Locate the cell with the specified text and output its [x, y] center coordinate. 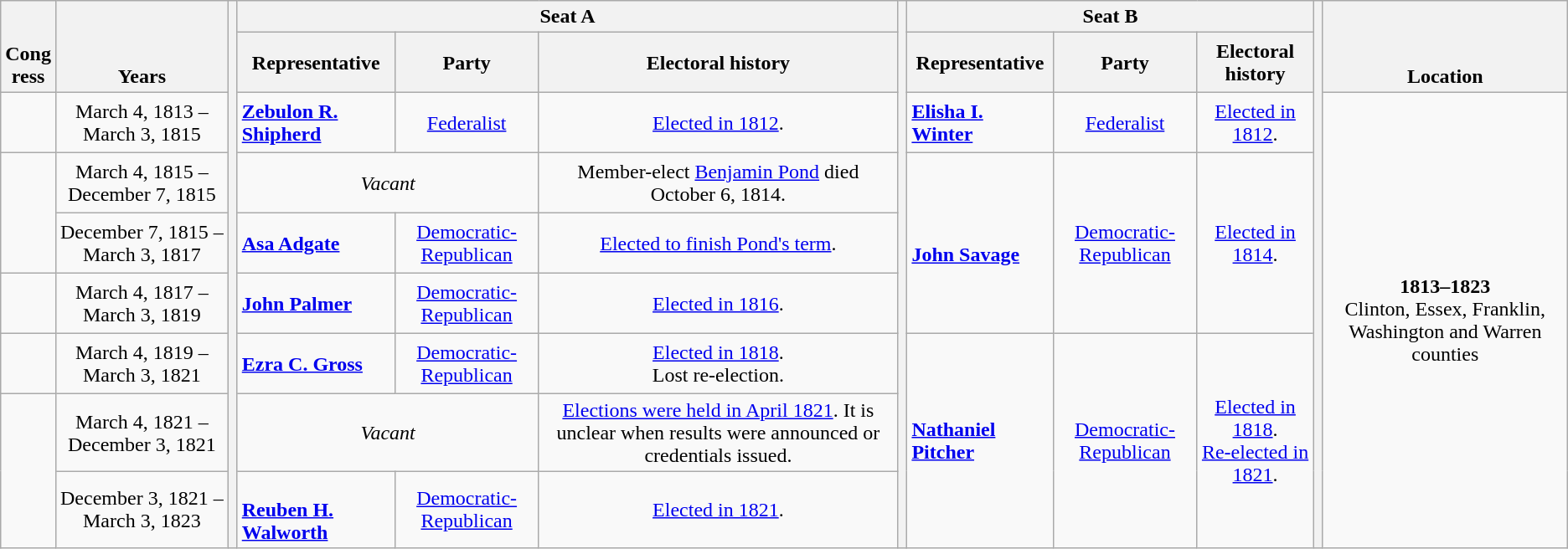
Elected to finish Pond's term. [719, 244]
Elisha I. Winter [980, 123]
March 4, 1819 –March 3, 1821 [142, 364]
Elections were held in April 1821. It is unclear when results were announced or credentials issued. [719, 433]
March 4, 1813 –March 3, 1815 [142, 123]
Years [142, 47]
December 3, 1821 –March 3, 1823 [142, 510]
Elected in 1821. [719, 510]
December 7, 1815 –March 3, 1817 [142, 244]
March 4, 1815 –December 7, 1815 [142, 183]
Ezra C. Gross [316, 364]
Member-elect Benjamin Pond died October 6, 1814. [719, 183]
Asa Adgate [316, 244]
John Palmer [316, 304]
Zebulon R. Shipherd [316, 123]
Elected in 1816. [719, 304]
John Savage [980, 244]
Elected in 1818.Re-elected in 1821. [1255, 441]
March 4, 1821 –December 3, 1821 [142, 433]
Elected in 1814. [1255, 244]
Nathaniel Pitcher [980, 441]
Reuben H. Walworth [316, 510]
Seat A [568, 17]
Elected in 1818.Lost re-election. [719, 364]
1813–1823Clinton, Essex, Franklin, Washington and Warren counties [1445, 321]
March 4, 1817 –March 3, 1819 [142, 304]
Location [1445, 47]
Seat B [1111, 17]
Congress [28, 47]
